For the text-containing cell, return its midpoint in [X, Y] coordinate format. 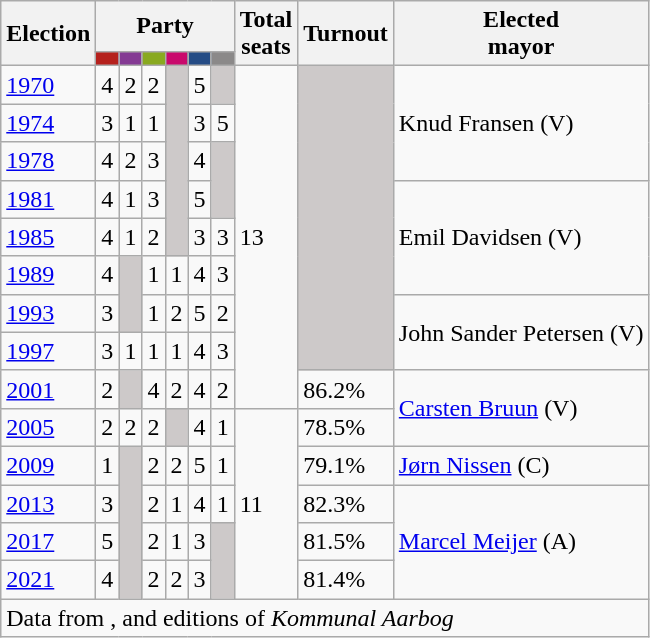
Jørn Nissen (C) [521, 465]
1997 [48, 351]
78.5% [346, 427]
82.3% [346, 503]
2021 [48, 580]
Electedmayor [521, 34]
Data from , and editions of Kommunal Aarbog [325, 618]
Election [48, 34]
2009 [48, 465]
2005 [48, 427]
Emil Davidsen (V) [521, 237]
Knud Fransen (V) [521, 123]
13 [266, 238]
1989 [48, 275]
1985 [48, 237]
2001 [48, 389]
Party [165, 26]
86.2% [346, 389]
11 [266, 503]
79.1% [346, 465]
1974 [48, 123]
1970 [48, 85]
John Sander Petersen (V) [521, 332]
Totalseats [266, 34]
Carsten Bruun (V) [521, 408]
Turnout [346, 34]
81.4% [346, 580]
Marcel Meijer (A) [521, 541]
2017 [48, 542]
2013 [48, 503]
1981 [48, 199]
81.5% [346, 542]
1978 [48, 161]
1993 [48, 313]
